Identify which cell holds the provided text, then report its (x, y) central coordinate. 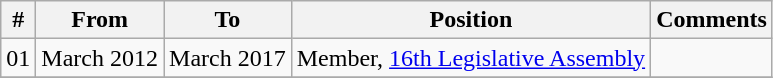
March 2017 (228, 58)
Position (470, 20)
From (100, 20)
01 (18, 58)
# (18, 20)
Comments (712, 20)
March 2012 (100, 58)
Member, 16th Legislative Assembly (470, 58)
To (228, 20)
